Identify which cell holds the provided text, then report its (X, Y) central coordinate. 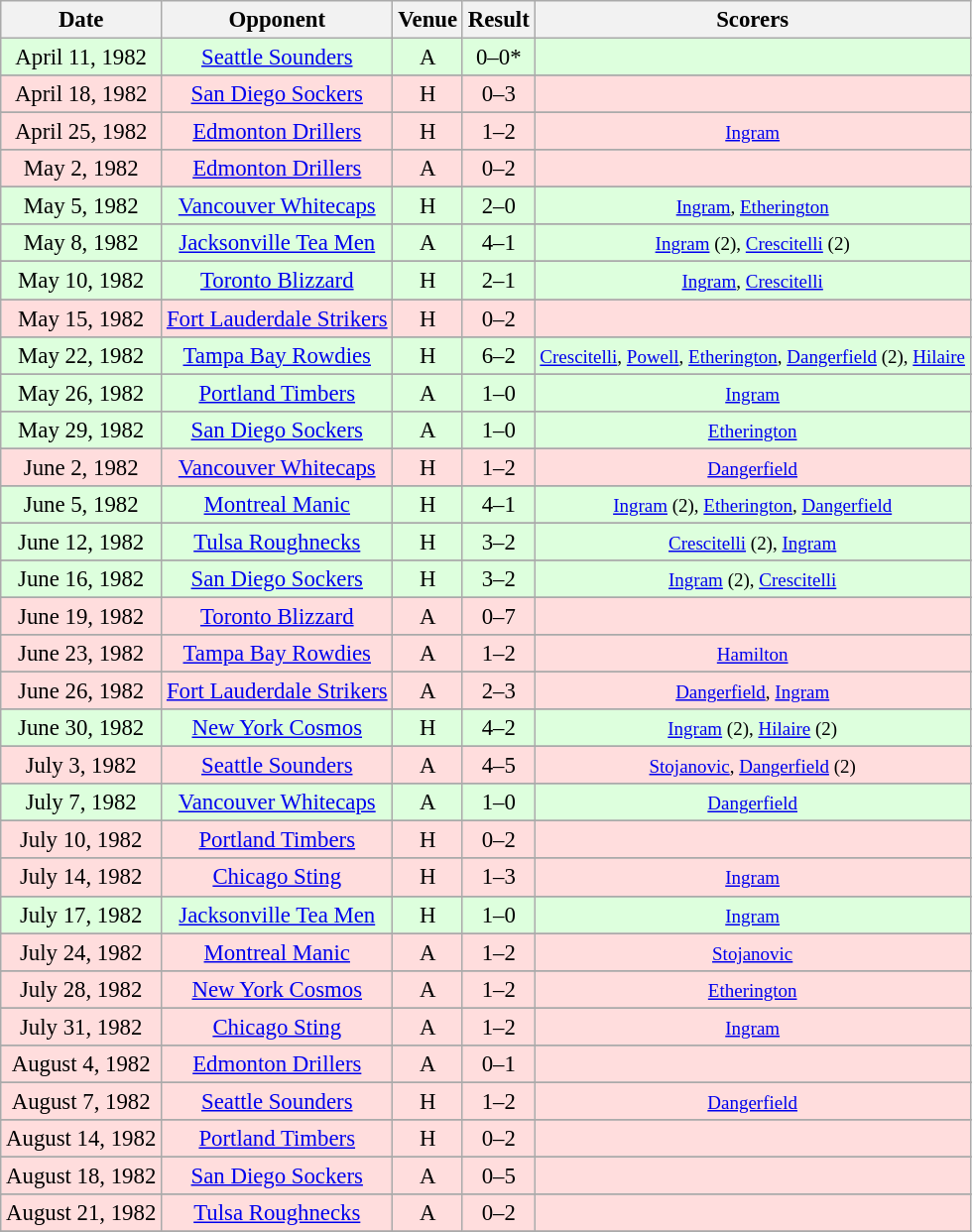
June 26, 1982 (81, 691)
June 19, 1982 (81, 616)
Opponent (278, 20)
May 8, 1982 (81, 243)
July 24, 1982 (81, 952)
1–3 (498, 878)
0–3 (498, 94)
Ingram (2), Hilaire (2) (752, 728)
0–5 (498, 1175)
Crescitelli (2), Ingram (752, 542)
May 5, 1982 (81, 206)
June 16, 1982 (81, 579)
Ingram (2), Etherington, Dangerfield (752, 505)
July 10, 1982 (81, 840)
Hamilton (752, 654)
Stojanovic, Dangerfield (2) (752, 766)
August 21, 1982 (81, 1213)
2–0 (498, 206)
6–2 (498, 355)
4–2 (498, 728)
May 22, 1982 (81, 355)
August 7, 1982 (81, 1101)
Stojanovic (752, 952)
Dangerfield, Ingram (752, 691)
Ingram, Etherington (752, 206)
June 12, 1982 (81, 542)
July 7, 1982 (81, 802)
2–3 (498, 691)
4–5 (498, 766)
July 14, 1982 (81, 878)
Scorers (752, 20)
April 11, 1982 (81, 58)
Ingram (2), Crescitelli (752, 579)
Ingram, Crescitelli (752, 281)
June 30, 1982 (81, 728)
June 2, 1982 (81, 467)
July 28, 1982 (81, 989)
Result (498, 20)
Venue (428, 20)
July 31, 1982 (81, 1027)
August 4, 1982 (81, 1064)
0–1 (498, 1064)
July 3, 1982 (81, 766)
July 17, 1982 (81, 915)
2–1 (498, 281)
May 10, 1982 (81, 281)
April 25, 1982 (81, 132)
June 5, 1982 (81, 505)
Crescitelli, Powell, Etherington, Dangerfield (2), Hilaire (752, 355)
August 14, 1982 (81, 1139)
May 2, 1982 (81, 169)
April 18, 1982 (81, 94)
0–7 (498, 616)
June 23, 1982 (81, 654)
0–0* (498, 58)
May 29, 1982 (81, 430)
August 18, 1982 (81, 1175)
Date (81, 20)
May 26, 1982 (81, 393)
Ingram (2), Crescitelli (2) (752, 243)
May 15, 1982 (81, 318)
